Locate the cell with the specified text and output its (X, Y) center coordinate. 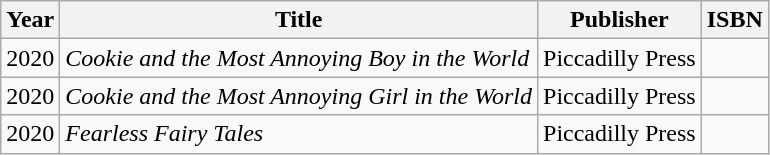
Publisher (620, 20)
ISBN (734, 20)
Cookie and the Most Annoying Boy in the World (299, 58)
Title (299, 20)
Cookie and the Most Annoying Girl in the World (299, 96)
Year (30, 20)
Fearless Fairy Tales (299, 134)
